From the cell containing the given text, extract its center point as (x, y) coordinate. 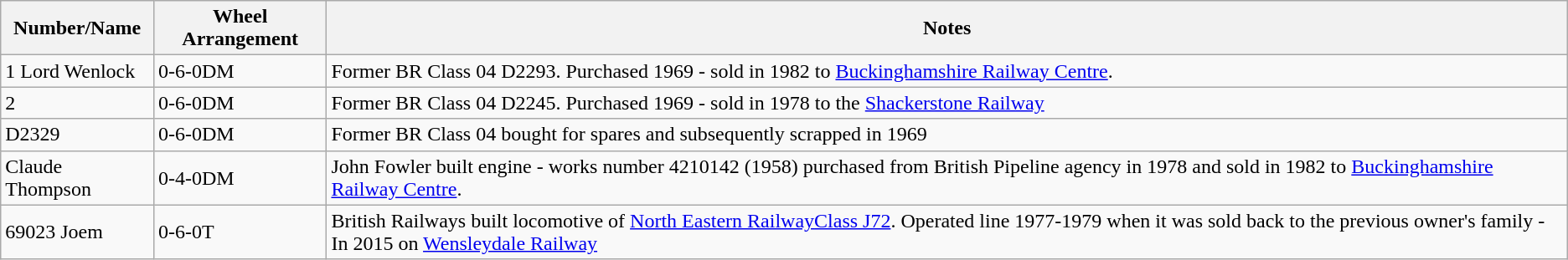
0-6-0T (240, 232)
1 Lord Wenlock (77, 71)
Notes (946, 28)
Former BR Class 04 D2245. Purchased 1969 - sold in 1978 to the Shackerstone Railway (946, 103)
69023 Joem (77, 232)
2 (77, 103)
Wheel Arrangement (240, 28)
Former BR Class 04 bought for spares and subsequently scrapped in 1969 (946, 135)
D2329 (77, 135)
0-4-0DM (240, 177)
Number/Name (77, 28)
Former BR Class 04 D2293. Purchased 1969 - sold in 1982 to Buckinghamshire Railway Centre. (946, 71)
Claude Thompson (77, 177)
